Return the (X, Y) coordinate for the center point of the cell that contains the specified text.  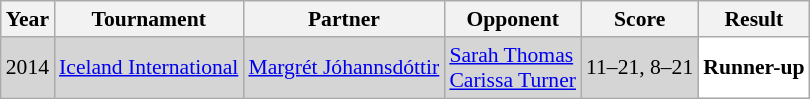
11–21, 8–21 (640, 68)
Sarah Thomas Carissa Turner (512, 68)
Iceland International (148, 68)
2014 (28, 68)
Partner (344, 19)
Runner-up (754, 68)
Score (640, 19)
Tournament (148, 19)
Result (754, 19)
Year (28, 19)
Opponent (512, 19)
Margrét Jóhannsdóttir (344, 68)
